Provide the (x, y) coordinate of the cell's center where the given text is located.  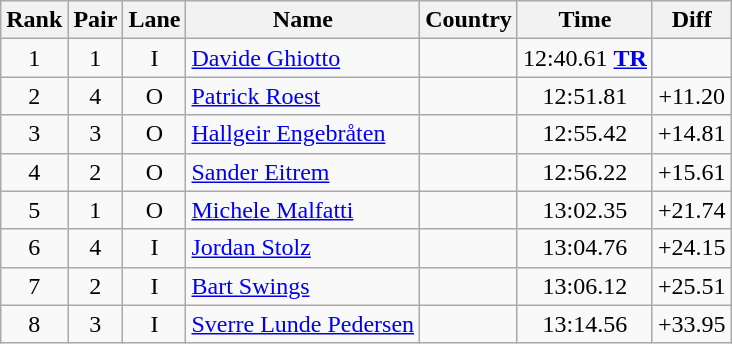
Sander Eitrem (303, 172)
13:14.56 (584, 324)
5 (34, 210)
+15.61 (692, 172)
+14.81 (692, 134)
Lane (154, 20)
+25.51 (692, 286)
Time (584, 20)
Bart Swings (303, 286)
12:55.42 (584, 134)
Name (303, 20)
13:06.12 (584, 286)
6 (34, 248)
+21.74 (692, 210)
7 (34, 286)
Davide Ghiotto (303, 58)
+24.15 (692, 248)
8 (34, 324)
Sverre Lunde Pedersen (303, 324)
12:51.81 (584, 96)
Michele Malfatti (303, 210)
Pair (96, 20)
Hallgeir Engebråten (303, 134)
Country (469, 20)
13:04.76 (584, 248)
12:40.61 TR (584, 58)
+11.20 (692, 96)
13:02.35 (584, 210)
Jordan Stolz (303, 248)
12:56.22 (584, 172)
Rank (34, 20)
Diff (692, 20)
+33.95 (692, 324)
Patrick Roest (303, 96)
